Determine the [x, y] coordinate at the center of the cell enclosing the given text.  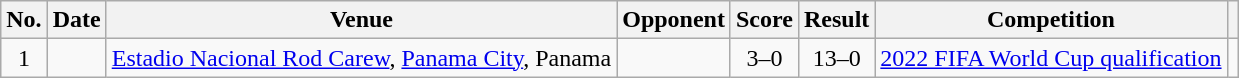
13–0 [836, 58]
Result [836, 20]
Estadio Nacional Rod Carew, Panama City, Panama [362, 58]
No. [24, 20]
Venue [362, 20]
Opponent [674, 20]
Date [76, 20]
3–0 [764, 58]
2022 FIFA World Cup qualification [1051, 58]
Competition [1051, 20]
1 [24, 58]
Score [764, 20]
